Determine the (x, y) coordinate at the center of the cell enclosing the given text.  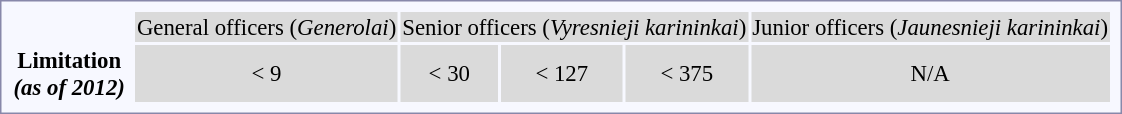
Junior officers (Jaunesnieji karininkai) (930, 27)
< 375 (687, 74)
General officers (Generolai) (266, 27)
< 9 (266, 74)
< 127 (562, 74)
< 30 (450, 74)
Limitation (as of 2012) (69, 74)
Senior officers (Vyresnieji karininkai) (574, 27)
N/A (930, 74)
